Determine the (x, y) coordinate at the center of the cell enclosing the given text.  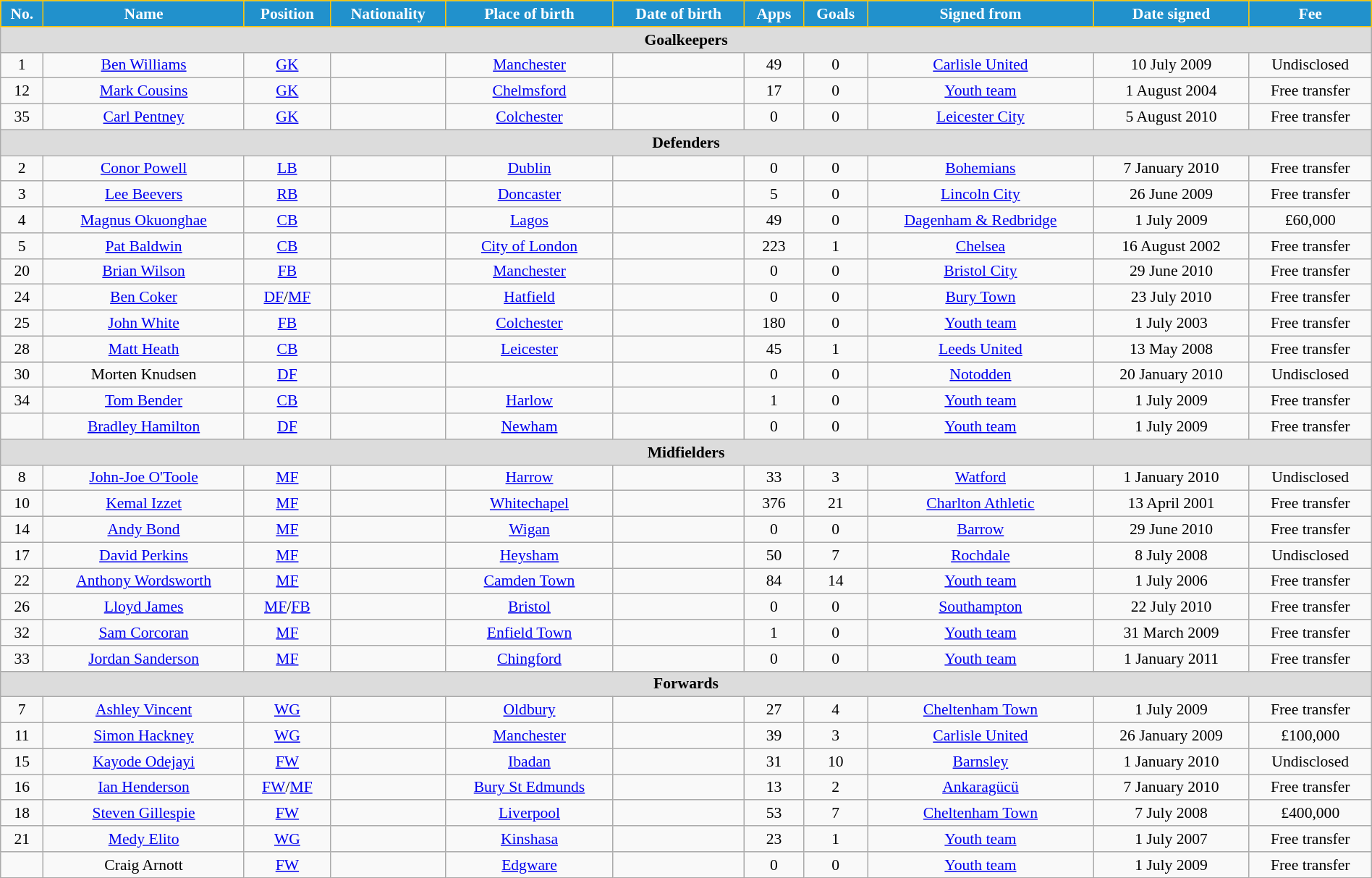
8 (22, 478)
Barrow (981, 530)
£100,000 (1310, 736)
Lincoln City (981, 195)
13 May 2008 (1171, 349)
1 July 2003 (1171, 324)
Watford (981, 478)
Ben Coker (144, 297)
20 January 2010 (1171, 375)
23 July 2010 (1171, 297)
Rochdale (981, 555)
MF/FB (287, 607)
84 (774, 581)
Ben Williams (144, 65)
Chelmsford (530, 91)
Goals (835, 14)
Andy Bond (144, 530)
Kemal Izzet (144, 504)
1 July 2006 (1171, 581)
Position (287, 14)
50 (774, 555)
Hatfield (530, 297)
Craig Arnott (144, 865)
Harlow (530, 401)
Goalkeepers (686, 40)
Tom Bender (144, 401)
34 (22, 401)
Place of birth (530, 14)
Enfield Town (530, 633)
Bristol (530, 607)
Bradley Hamilton (144, 426)
Defenders (686, 143)
Sam Corcoran (144, 633)
11 (22, 736)
376 (774, 504)
Dagenham & Redbridge (981, 220)
Bohemians (981, 169)
35 (22, 117)
24 (22, 297)
Conor Powell (144, 169)
Leeds United (981, 349)
Wigan (530, 530)
Forwards (686, 684)
30 (22, 375)
Charlton Athletic (981, 504)
7 July 2008 (1171, 814)
53 (774, 814)
223 (774, 246)
Simon Hackney (144, 736)
13 April 2001 (1171, 504)
32 (22, 633)
10 July 2009 (1171, 65)
Morten Knudsen (144, 375)
Leicester (530, 349)
LB (287, 169)
1 August 2004 (1171, 91)
Brian Wilson (144, 271)
Date of birth (679, 14)
Mark Cousins (144, 91)
Jordan Sanderson (144, 659)
Carl Pentney (144, 117)
28 (22, 349)
Bury St Edmunds (530, 788)
DF/MF (287, 297)
Edgware (530, 865)
Pat Baldwin (144, 246)
Liverpool (530, 814)
1 January 2011 (1171, 659)
16 (22, 788)
26 June 2009 (1171, 195)
25 (22, 324)
£60,000 (1310, 220)
David Perkins (144, 555)
13 (774, 788)
RB (287, 195)
31 (774, 761)
Chelsea (981, 246)
5 August 2010 (1171, 117)
Camden Town (530, 581)
18 (22, 814)
Oldbury (530, 710)
Heysham (530, 555)
Dublin (530, 169)
John White (144, 324)
Date signed (1171, 14)
Newham (530, 426)
Midfielders (686, 452)
45 (774, 349)
Nationality (388, 14)
16 August 2002 (1171, 246)
1 July 2007 (1171, 839)
Fee (1310, 14)
John-Joe O'Toole (144, 478)
39 (774, 736)
Chingford (530, 659)
8 July 2008 (1171, 555)
15 (22, 761)
Medy Elito (144, 839)
City of London (530, 246)
Apps (774, 14)
23 (774, 839)
No. (22, 14)
22 (22, 581)
26 (22, 607)
Ankaragücü (981, 788)
Harrow (530, 478)
Magnus Okuonghae (144, 220)
20 (22, 271)
Ashley Vincent (144, 710)
£400,000 (1310, 814)
Kinshasa (530, 839)
Lloyd James (144, 607)
Name (144, 14)
Southampton (981, 607)
Bury Town (981, 297)
Signed from (981, 14)
FW/MF (287, 788)
Lee Beevers (144, 195)
Ibadan (530, 761)
12 (22, 91)
Ian Henderson (144, 788)
Leicester City (981, 117)
27 (774, 710)
Whitechapel (530, 504)
Anthony Wordsworth (144, 581)
Bristol City (981, 271)
31 March 2009 (1171, 633)
Lagos (530, 220)
Matt Heath (144, 349)
Steven Gillespie (144, 814)
Doncaster (530, 195)
22 July 2010 (1171, 607)
Notodden (981, 375)
Barnsley (981, 761)
180 (774, 324)
26 January 2009 (1171, 736)
Kayode Odejayi (144, 761)
